For the text-containing cell, return its midpoint in (x, y) coordinate format. 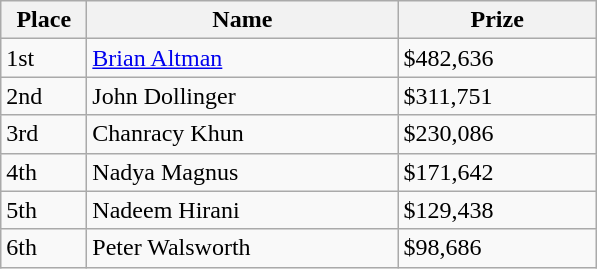
Brian Altman (242, 58)
1st (44, 58)
5th (44, 210)
Name (242, 20)
Chanracy Khun (242, 134)
Nadeem Hirani (242, 210)
John Dollinger (242, 96)
$171,642 (498, 172)
$482,636 (498, 58)
Place (44, 20)
4th (44, 172)
$129,438 (498, 210)
2nd (44, 96)
Peter Walsworth (242, 248)
6th (44, 248)
Prize (498, 20)
$98,686 (498, 248)
$311,751 (498, 96)
$230,086 (498, 134)
3rd (44, 134)
Nadya Magnus (242, 172)
